Determine the [x, y] coordinate at the center of the cell enclosing the given text.  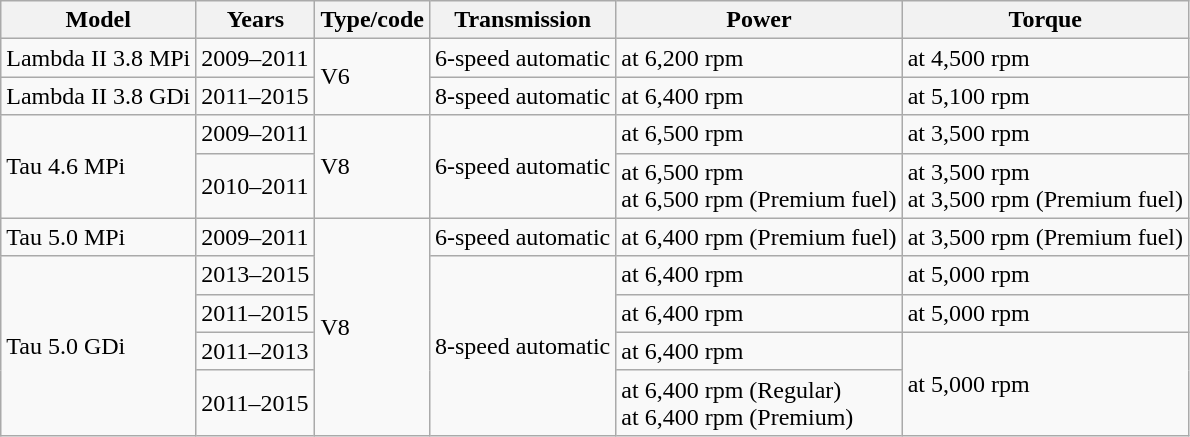
at 6,500 rpm at 6,500 rpm (Premium fuel) [759, 186]
Transmission [522, 20]
at 3,500 rpm at 3,500 rpm (Premium fuel) [1045, 186]
at 3,500 rpm [1045, 134]
at 6,400 rpm (Regular) at 6,400 rpm (Premium) [759, 402]
at 6,200 rpm [759, 58]
2013–2015 [256, 275]
at 6,400 rpm (Premium fuel) [759, 237]
at 3,500 rpm (Premium fuel) [1045, 237]
Type/code [372, 20]
Lambda II 3.8 GDi [98, 96]
2011–2013 [256, 351]
Tau 5.0 GDi [98, 346]
at 5,100 rpm [1045, 96]
Years [256, 20]
2010–2011 [256, 186]
Torque [1045, 20]
V6 [372, 77]
at 4,500 rpm [1045, 58]
at 6,500 rpm [759, 134]
Tau 5.0 MPi [98, 237]
Power [759, 20]
Model [98, 20]
Lambda II 3.8 MPi [98, 58]
Tau 4.6 MPi [98, 166]
